Pinpoint the cell where the given text exists, returning its (X, Y) midpoint coordinate. 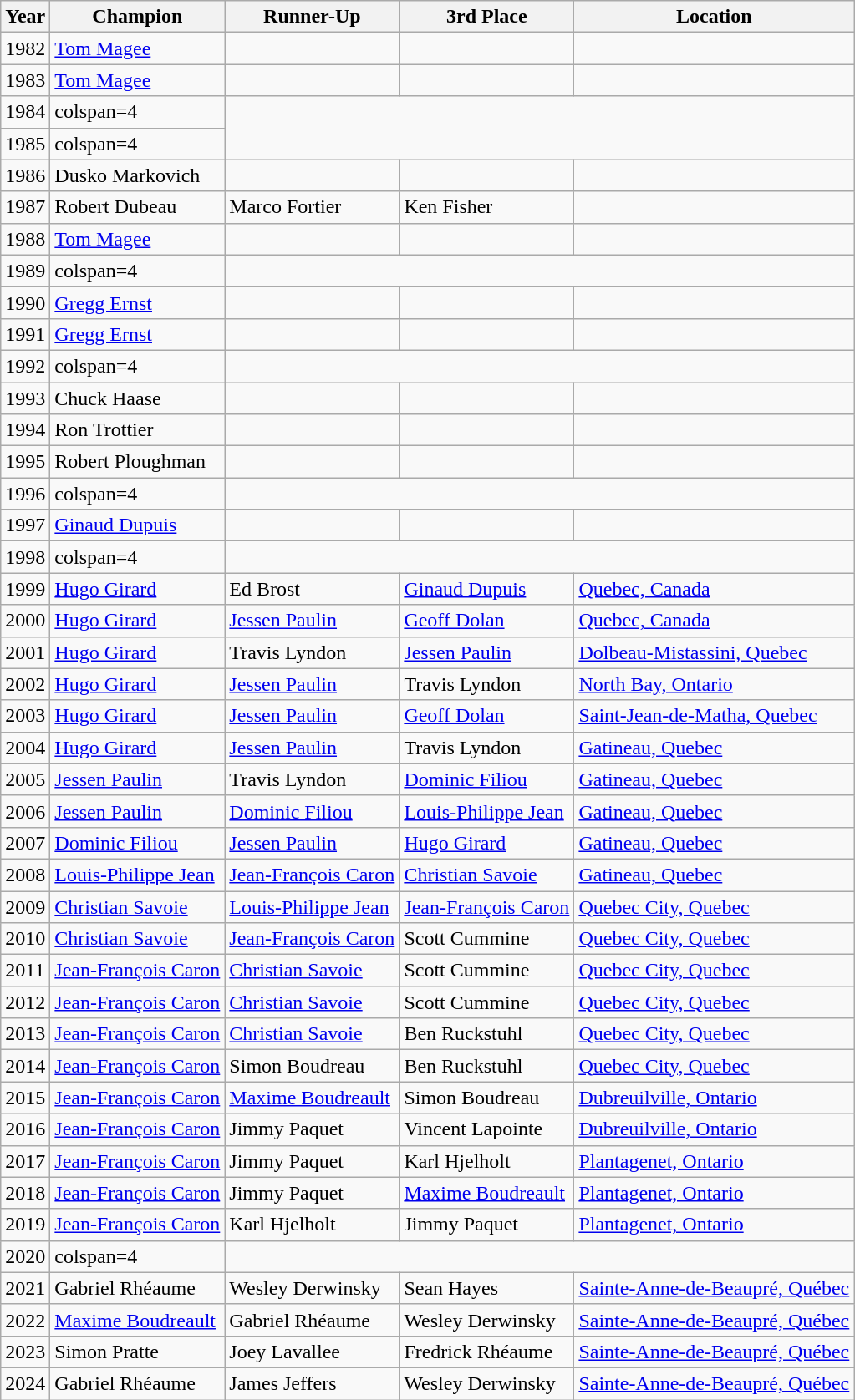
2006 (25, 811)
2000 (25, 621)
Joey Lavallee (313, 1352)
2001 (25, 652)
2024 (25, 1383)
2011 (25, 971)
Simon Pratte (137, 1352)
2015 (25, 1098)
Robert Ploughman (137, 462)
2003 (25, 716)
1987 (25, 207)
1989 (25, 271)
2016 (25, 1129)
1996 (25, 494)
Robert Dubeau (137, 207)
North Bay, Ontario (714, 684)
Ed Brost (313, 589)
1997 (25, 525)
1985 (25, 144)
1982 (25, 48)
2004 (25, 748)
Ron Trottier (137, 430)
1999 (25, 589)
2022 (25, 1320)
1992 (25, 366)
2010 (25, 939)
2014 (25, 1066)
Dolbeau-Mistassini, Quebec (714, 652)
James Jeffers (313, 1383)
2021 (25, 1288)
1988 (25, 239)
2007 (25, 843)
Fredrick Rhéaume (486, 1352)
Vincent Lapointe (486, 1129)
Runner-Up (313, 17)
2017 (25, 1161)
1991 (25, 334)
1983 (25, 80)
1993 (25, 398)
Sean Hayes (486, 1288)
2020 (25, 1256)
Dusko Markovich (137, 175)
2019 (25, 1225)
Ken Fisher (486, 207)
Marco Fortier (313, 207)
1994 (25, 430)
1990 (25, 302)
1998 (25, 557)
2002 (25, 684)
2012 (25, 1002)
Champion (137, 17)
Year (25, 17)
Saint-Jean-de-Matha, Quebec (714, 716)
Chuck Haase (137, 398)
2018 (25, 1193)
1984 (25, 112)
2023 (25, 1352)
Location (714, 17)
1995 (25, 462)
2009 (25, 906)
3rd Place (486, 17)
1986 (25, 175)
2013 (25, 1034)
2008 (25, 875)
2005 (25, 779)
